Output the (x, y) coordinate of the center of the cell containing the given text.  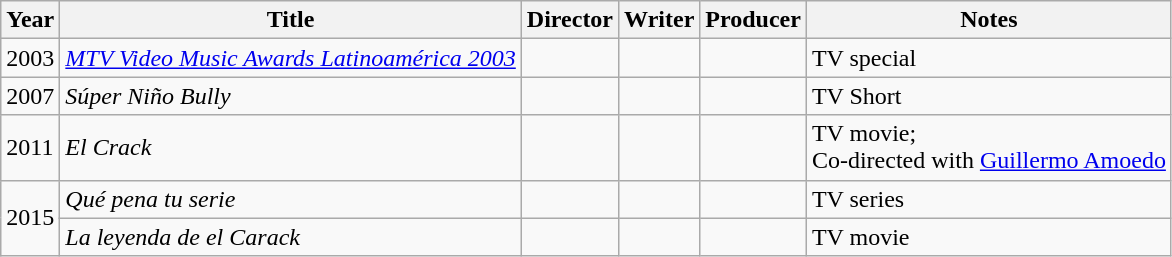
El Crack (291, 148)
Producer (754, 20)
Year (30, 20)
Director (570, 20)
2011 (30, 148)
2007 (30, 96)
2015 (30, 218)
TV movie;Co-directed with Guillermo Amoedo (988, 148)
Title (291, 20)
TV special (988, 58)
La leyenda de el Carack (291, 237)
TV movie (988, 237)
2003 (30, 58)
TV Short (988, 96)
Writer (660, 20)
Súper Niño Bully (291, 96)
TV series (988, 199)
MTV Video Music Awards Latinoamérica 2003 (291, 58)
Qué pena tu serie (291, 199)
Notes (988, 20)
